Scan for the cell matching the given text and deliver its (X, Y) coordinate at center. 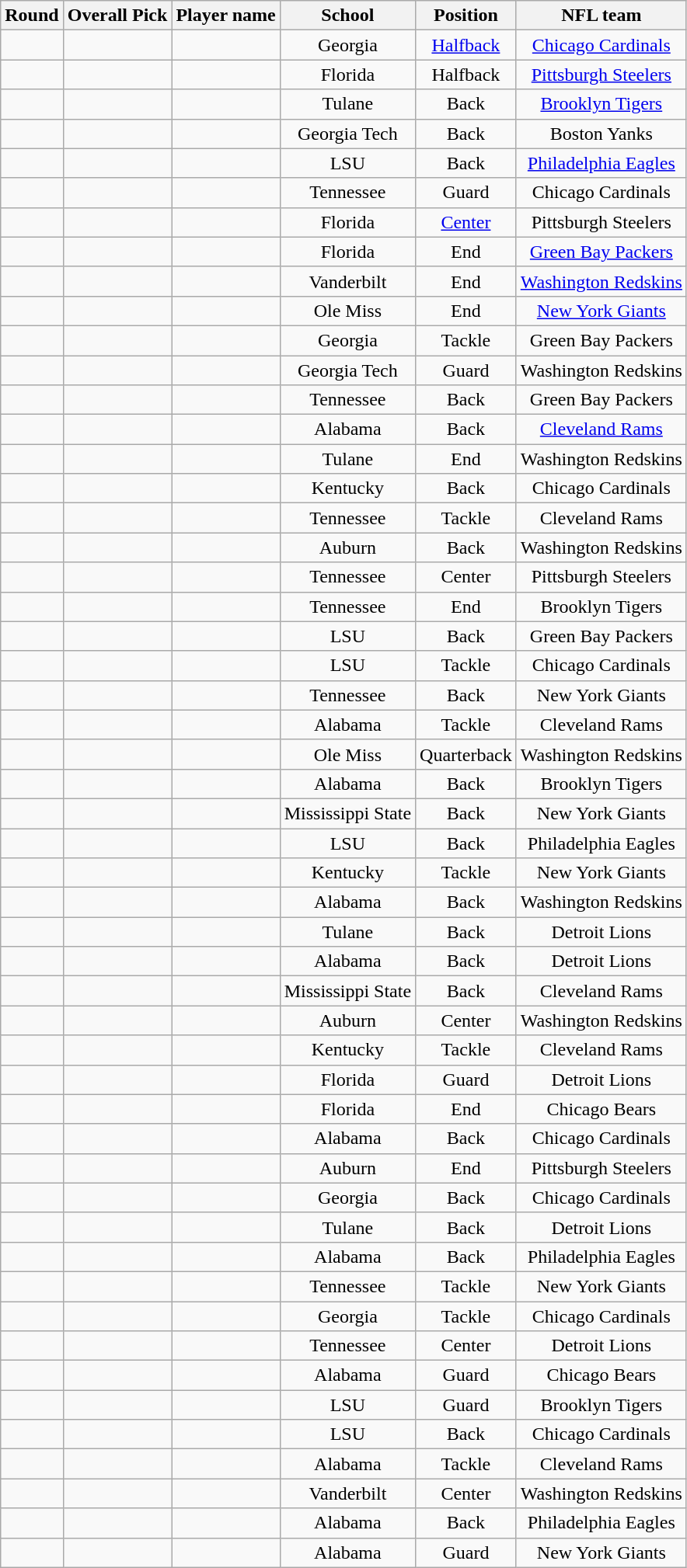
Overall Pick (117, 16)
Position (466, 16)
NFL team (602, 16)
Round (32, 16)
Player name (225, 16)
Quarterback (466, 754)
Boston Yanks (602, 134)
School (347, 16)
